Determine the [X, Y] coordinate at the center of the cell enclosing the given text.  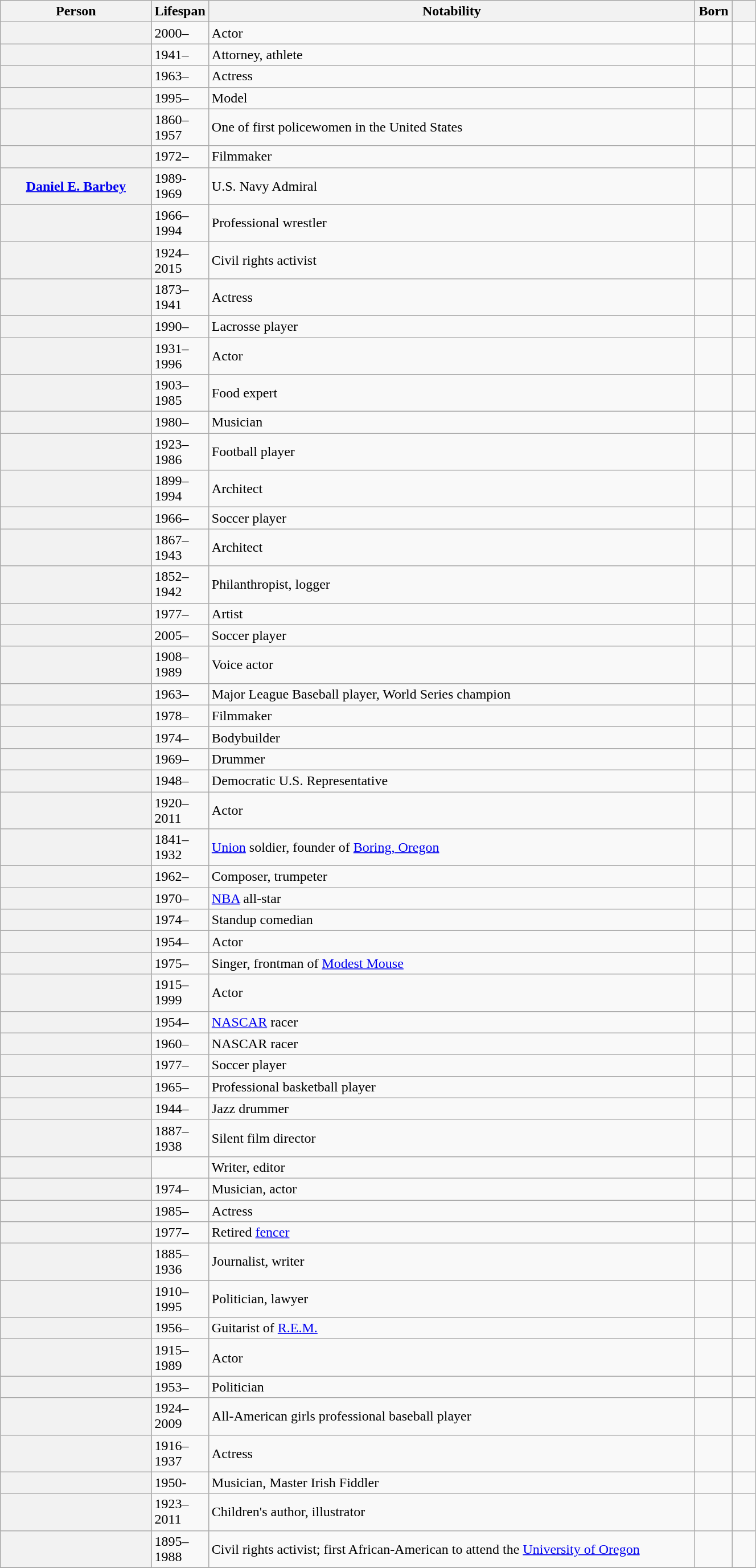
1860–1957 [180, 128]
Professional basketball player [451, 1087]
Musician [451, 422]
1931–1996 [180, 355]
1873–1941 [180, 297]
Civil rights activist [451, 260]
1852–1942 [180, 584]
Writer, editor [451, 1167]
1948– [180, 781]
1916–1937 [180, 1453]
1920–2011 [180, 810]
1915–1999 [180, 993]
1915–1989 [180, 1357]
1962– [180, 877]
1970– [180, 898]
1950- [180, 1483]
Politician [451, 1387]
1972– [180, 157]
Food expert [451, 393]
Artist [451, 614]
1990– [180, 326]
Attorney, athlete [451, 55]
Composer, trumpeter [451, 877]
Bodybuilder [451, 737]
1980– [180, 422]
Major League Baseball player, World Series champion [451, 694]
Lifespan [180, 11]
1941– [180, 55]
Football player [451, 452]
Lacrosse player [451, 326]
1956– [180, 1328]
1895–1988 [180, 1549]
1965– [180, 1087]
Drummer [451, 759]
Musician, Master Irish Fiddler [451, 1483]
Silent film director [451, 1138]
1903–1985 [180, 393]
Singer, frontman of Modest Mouse [451, 963]
1910–1995 [180, 1299]
Notability [451, 11]
1978– [180, 716]
NBA all-star [451, 898]
All-American girls professional baseball player [451, 1417]
1969– [180, 759]
Journalist, writer [451, 1262]
U.S. Navy Admiral [451, 186]
1953– [180, 1387]
1975– [180, 963]
1885–1936 [180, 1262]
2000– [180, 33]
1867–1943 [180, 548]
Born [713, 11]
2005– [180, 635]
Union soldier, founder of Boring, Oregon [451, 847]
Children's author, illustrator [451, 1512]
Civil rights activist; first African-American to attend the University of Oregon [451, 1549]
Professional wrestler [451, 223]
1841–1932 [180, 847]
Guitarist of R.E.M. [451, 1328]
1923–2011 [180, 1512]
1995– [180, 98]
1923–1986 [180, 452]
1960– [180, 1044]
Retired fencer [451, 1233]
Voice actor [451, 665]
One of first policewomen in the United States [451, 128]
Model [451, 98]
1944– [180, 1109]
Standup comedian [451, 920]
1924–2015 [180, 260]
Musician, actor [451, 1189]
1899–1994 [180, 489]
1887–1938 [180, 1138]
Daniel E. Barbey [76, 186]
Democratic U.S. Representative [451, 781]
1966– [180, 518]
1989-1969 [180, 186]
1966–1994 [180, 223]
Politician, lawyer [451, 1299]
Philanthropist, logger [451, 584]
1924–2009 [180, 1417]
1985– [180, 1211]
Jazz drummer [451, 1109]
1908–1989 [180, 665]
Person [76, 11]
